Determine the (x, y) coordinate at the center of the cell enclosing the given text.  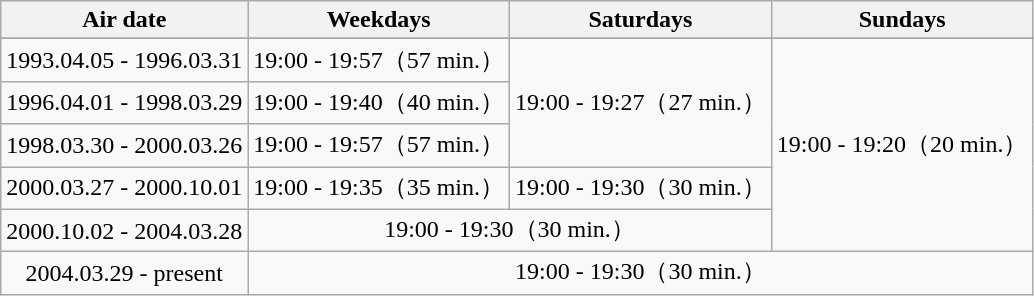
19:00 - 19:20（20 min.） (902, 146)
Air date (124, 20)
1996.04.01 - 1998.03.29 (124, 102)
2004.03.29 - present (124, 274)
1998.03.30 - 2000.03.26 (124, 146)
2000.10.02 - 2004.03.28 (124, 230)
19:00 - 19:35（35 min.） (379, 188)
19:00 - 19:27（27 min.） (641, 103)
2000.03.27 - 2000.10.01 (124, 188)
Sundays (902, 20)
1993.04.05 - 1996.03.31 (124, 60)
19:00 - 19:40（40 min.） (379, 102)
Weekdays (379, 20)
Saturdays (641, 20)
